From the cell containing the given text, extract its center point as (x, y) coordinate. 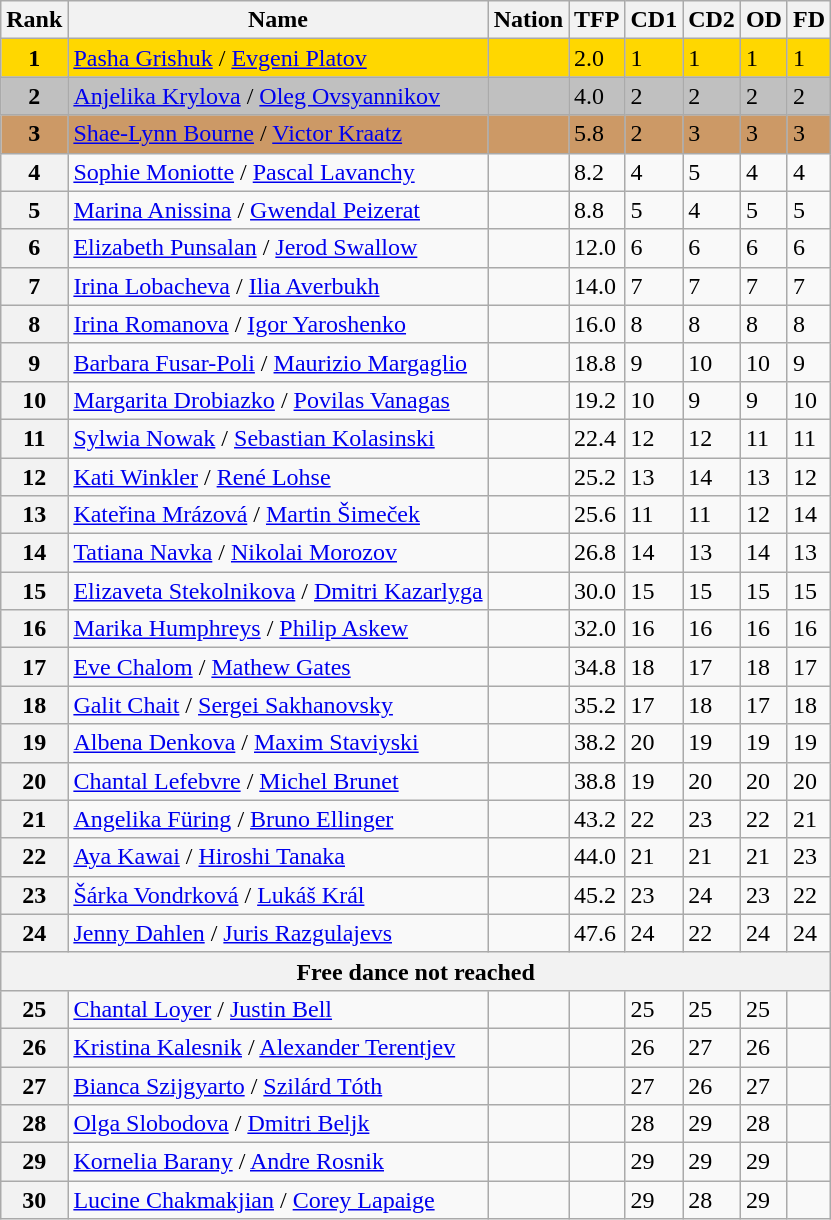
38.2 (597, 743)
32.0 (597, 629)
Barbara Fusar-Poli / Maurizio Margaglio (278, 362)
8.2 (597, 172)
Irina Lobacheva / Ilia Averbukh (278, 286)
12.0 (597, 248)
Shae-Lynn Bourne / Victor Kraatz (278, 134)
Rank (34, 20)
19.2 (597, 400)
Sophie Moniotte / Pascal Lavanchy (278, 172)
Chantal Loyer / Justin Bell (278, 1009)
Kristina Kalesnik / Alexander Terentjev (278, 1047)
47.6 (597, 933)
45.2 (597, 895)
Name (278, 20)
44.0 (597, 857)
OD (764, 20)
Elizaveta Stekolnikova / Dmitri Kazarlyga (278, 591)
Angelika Füring / Bruno Ellinger (278, 819)
Lucine Chakmakjian / Corey Lapaige (278, 1200)
Anjelika Krylova / Oleg Ovsyannikov (278, 96)
Albena Denkova / Maxim Staviyski (278, 743)
Marika Humphreys / Philip Askew (278, 629)
Free dance not reached (416, 971)
Kateřina Mrázová / Martin Šimeček (278, 515)
CD2 (712, 20)
Galit Chait / Sergei Sakhanovsky (278, 705)
14.0 (597, 286)
35.2 (597, 705)
Irina Romanova / Igor Yaroshenko (278, 324)
22.4 (597, 438)
TFP (597, 20)
FD (808, 20)
Bianca Szijgyarto / Szilárd Tóth (278, 1085)
Eve Chalom / Mathew Gates (278, 667)
30 (34, 1200)
2.0 (597, 58)
34.8 (597, 667)
Nation (528, 20)
Šárka Vondrková / Lukáš Král (278, 895)
43.2 (597, 819)
5.8 (597, 134)
CD1 (654, 20)
Tatiana Navka / Nikolai Morozov (278, 553)
Jenny Dahlen / Juris Razgulajevs (278, 933)
30.0 (597, 591)
Margarita Drobiazko / Povilas Vanagas (278, 400)
Kati Winkler / René Lohse (278, 477)
25.2 (597, 477)
Sylwia Nowak / Sebastian Kolasinski (278, 438)
25.6 (597, 515)
Chantal Lefebvre / Michel Brunet (278, 781)
8.8 (597, 210)
Marina Anissina / Gwendal Peizerat (278, 210)
Kornelia Barany / Andre Rosnik (278, 1162)
Olga Slobodova / Dmitri Beljk (278, 1124)
38.8 (597, 781)
16.0 (597, 324)
Aya Kawai / Hiroshi Tanaka (278, 857)
Elizabeth Punsalan / Jerod Swallow (278, 248)
Pasha Grishuk / Evgeni Platov (278, 58)
26.8 (597, 553)
4.0 (597, 96)
18.8 (597, 362)
